Locate the cell with the specified text and output its [X, Y] center coordinate. 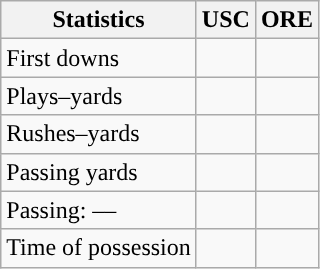
Passing yards [99, 172]
Rushes–yards [99, 134]
First downs [99, 58]
Statistics [99, 20]
ORE [286, 20]
USC [226, 20]
Plays–yards [99, 96]
Passing: –– [99, 210]
Time of possession [99, 248]
